Identify which cell holds the provided text, then report its (x, y) central coordinate. 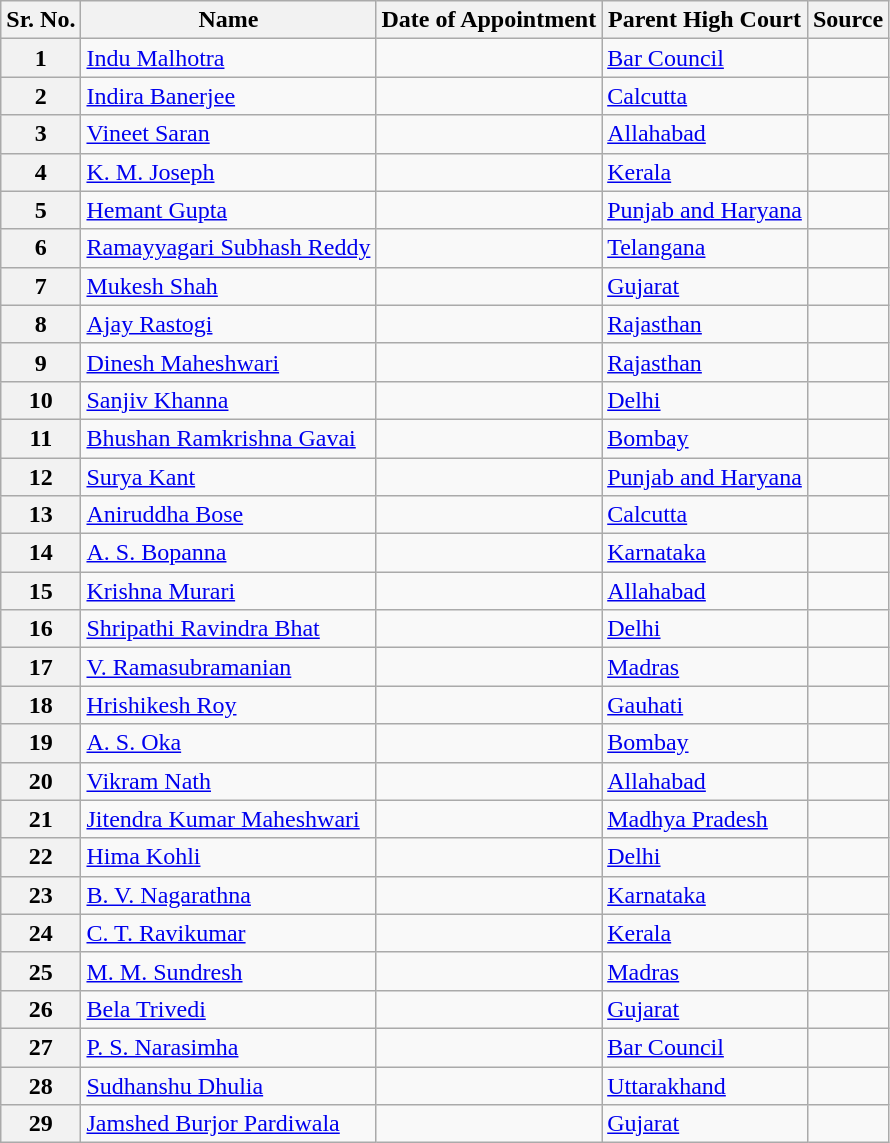
9 (41, 362)
Source (848, 20)
17 (41, 667)
27 (41, 1047)
10 (41, 400)
Bhushan Ramkrishna Gavai (228, 438)
Hrishikesh Roy (228, 705)
4 (41, 172)
20 (41, 781)
Shripathi Ravindra Bhat (228, 629)
24 (41, 933)
Ajay Rastogi (228, 324)
19 (41, 743)
Dinesh Maheshwari (228, 362)
Mukesh Shah (228, 286)
Indira Banerjee (228, 96)
11 (41, 438)
Bela Trivedi (228, 1009)
1 (41, 58)
Date of Appointment (489, 20)
12 (41, 477)
Jamshed Burjor Pardiwala (228, 1124)
Sudhanshu Dhulia (228, 1085)
5 (41, 210)
Madhya Pradesh (705, 819)
Aniruddha Bose (228, 515)
Vikram Nath (228, 781)
21 (41, 819)
6 (41, 248)
Name (228, 20)
26 (41, 1009)
C. T. Ravikumar (228, 933)
14 (41, 553)
16 (41, 629)
P. S. Narasimha (228, 1047)
Hima Kohli (228, 857)
13 (41, 515)
23 (41, 895)
7 (41, 286)
28 (41, 1085)
15 (41, 591)
V. Ramasubramanian (228, 667)
2 (41, 96)
A. S. Oka (228, 743)
Sanjiv Khanna (228, 400)
Surya Kant (228, 477)
25 (41, 971)
Telangana (705, 248)
Krishna Murari (228, 591)
22 (41, 857)
Hemant Gupta (228, 210)
Gauhati (705, 705)
A. S. Bopanna (228, 553)
M. M. Sundresh (228, 971)
Indu Malhotra (228, 58)
K. M. Joseph (228, 172)
Ramayyagari Subhash Reddy (228, 248)
8 (41, 324)
3 (41, 134)
Sr. No. (41, 20)
Parent High Court (705, 20)
Vineet Saran (228, 134)
18 (41, 705)
Uttarakhand (705, 1085)
Jitendra Kumar Maheshwari (228, 819)
B. V. Nagarathna (228, 895)
29 (41, 1124)
